Search for the cell housing the specified text and yield its (x, y) center coordinate. 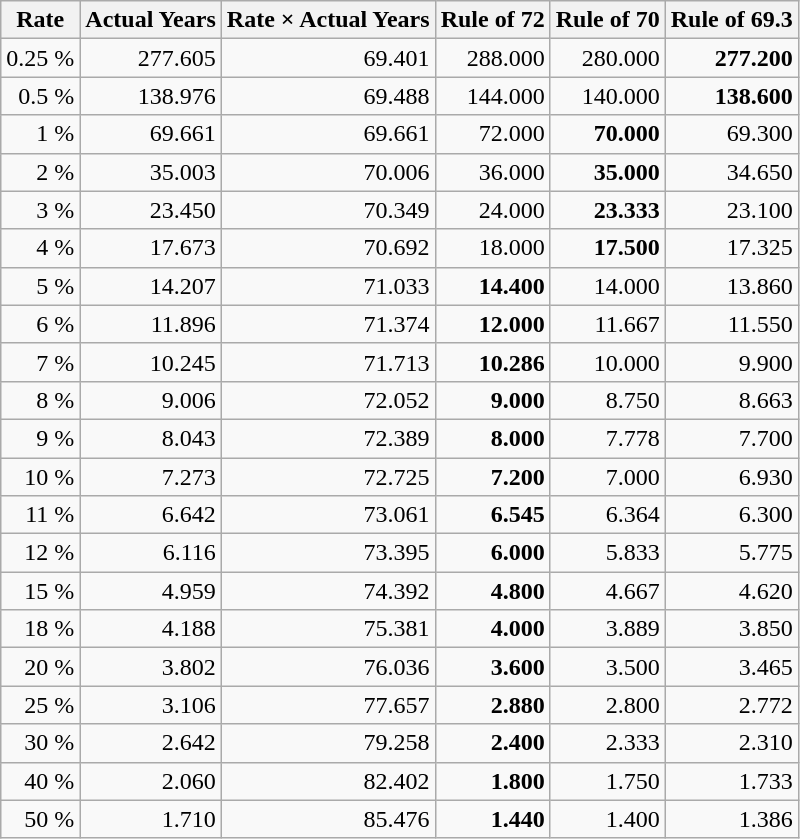
70.006 (328, 172)
277.605 (150, 58)
4.188 (150, 629)
11 % (40, 515)
10.245 (150, 362)
4 % (40, 248)
75.381 (328, 629)
82.402 (328, 781)
7.700 (732, 438)
7 % (40, 362)
11.896 (150, 324)
3.850 (732, 629)
73.061 (328, 515)
34.650 (732, 172)
288.000 (492, 58)
1.733 (732, 781)
138.600 (732, 96)
0.25 % (40, 58)
7.000 (608, 477)
72.389 (328, 438)
4.959 (150, 591)
50 % (40, 819)
8.750 (608, 400)
1.400 (608, 819)
8 % (40, 400)
6.364 (608, 515)
77.657 (328, 705)
18 % (40, 629)
23.333 (608, 210)
9 % (40, 438)
2 % (40, 172)
85.476 (328, 819)
71.374 (328, 324)
17.325 (732, 248)
71.033 (328, 286)
18.000 (492, 248)
6.116 (150, 553)
69.300 (732, 134)
3.106 (150, 705)
24.000 (492, 210)
277.200 (732, 58)
Actual Years (150, 20)
3.465 (732, 667)
9.006 (150, 400)
1.386 (732, 819)
1.710 (150, 819)
138.976 (150, 96)
2.880 (492, 705)
4.620 (732, 591)
Rate × Actual Years (328, 20)
17.673 (150, 248)
69.401 (328, 58)
11.667 (608, 324)
8.000 (492, 438)
3.802 (150, 667)
Rate (40, 20)
5 % (40, 286)
20 % (40, 667)
14.207 (150, 286)
2.772 (732, 705)
9.900 (732, 362)
5.833 (608, 553)
6.545 (492, 515)
3 % (40, 210)
40 % (40, 781)
70.349 (328, 210)
12 % (40, 553)
7.778 (608, 438)
3.500 (608, 667)
10 % (40, 477)
5.775 (732, 553)
6.930 (732, 477)
10.286 (492, 362)
6 % (40, 324)
1.750 (608, 781)
7.200 (492, 477)
8.043 (150, 438)
3.600 (492, 667)
10.000 (608, 362)
7.273 (150, 477)
8.663 (732, 400)
72.000 (492, 134)
72.052 (328, 400)
35.000 (608, 172)
2.310 (732, 743)
76.036 (328, 667)
71.713 (328, 362)
2.060 (150, 781)
17.500 (608, 248)
144.000 (492, 96)
4.000 (492, 629)
30 % (40, 743)
2.333 (608, 743)
70.000 (608, 134)
2.642 (150, 743)
280.000 (608, 58)
4.667 (608, 591)
14.400 (492, 286)
6.300 (732, 515)
15 % (40, 591)
14.000 (608, 286)
9.000 (492, 400)
73.395 (328, 553)
140.000 (608, 96)
4.800 (492, 591)
Rule of 70 (608, 20)
1 % (40, 134)
12.000 (492, 324)
36.000 (492, 172)
74.392 (328, 591)
11.550 (732, 324)
6.642 (150, 515)
23.100 (732, 210)
25 % (40, 705)
3.889 (608, 629)
1.440 (492, 819)
2.800 (608, 705)
2.400 (492, 743)
70.692 (328, 248)
13.860 (732, 286)
35.003 (150, 172)
72.725 (328, 477)
1.800 (492, 781)
79.258 (328, 743)
69.488 (328, 96)
23.450 (150, 210)
0.5 % (40, 96)
Rule of 69.3 (732, 20)
Rule of 72 (492, 20)
6.000 (492, 553)
